Determine the [x, y] coordinate at the center of the cell enclosing the given text.  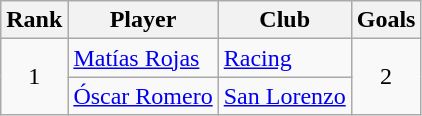
1 [34, 77]
Matías Rojas [143, 58]
Player [143, 20]
Racing [284, 58]
2 [386, 77]
Club [284, 20]
San Lorenzo [284, 96]
Rank [34, 20]
Goals [386, 20]
Óscar Romero [143, 96]
